For the text-containing cell, return its midpoint in [x, y] coordinate format. 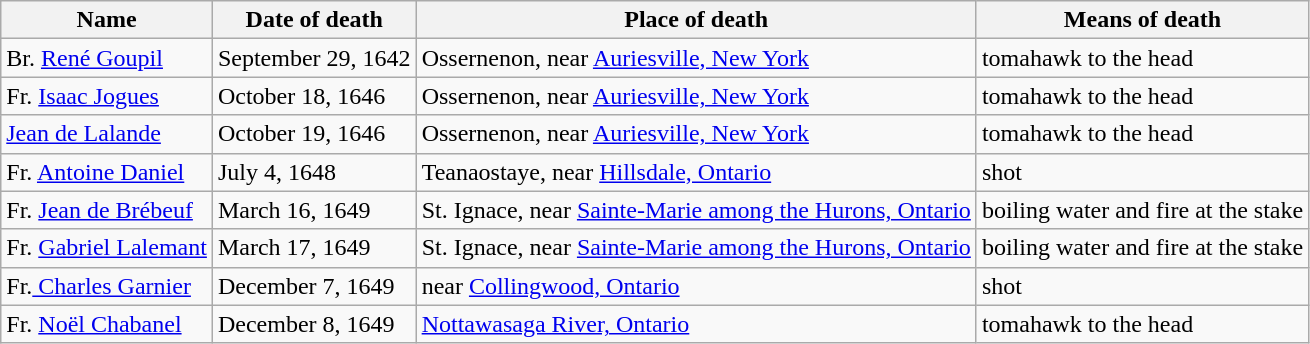
October 18, 1646 [314, 96]
October 19, 1646 [314, 134]
July 4, 1648 [314, 172]
near Collingwood, Ontario [696, 286]
December 8, 1649 [314, 324]
Br. René Goupil [107, 58]
Fr. Isaac Jogues [107, 96]
Means of death [1142, 20]
Fr. Gabriel Lalemant [107, 248]
Fr. Charles Garnier [107, 286]
Date of death [314, 20]
September 29, 1642 [314, 58]
Place of death [696, 20]
Fr. Jean de Brébeuf [107, 210]
Fr. Noël Chabanel [107, 324]
Jean de Lalande [107, 134]
Name [107, 20]
Nottawasaga River, Ontario [696, 324]
March 17, 1649 [314, 248]
Fr. Antoine Daniel [107, 172]
March 16, 1649 [314, 210]
December 7, 1649 [314, 286]
Teanaostaye, near Hillsdale, Ontario [696, 172]
